Scan for the cell matching the given text and deliver its [X, Y] coordinate at center. 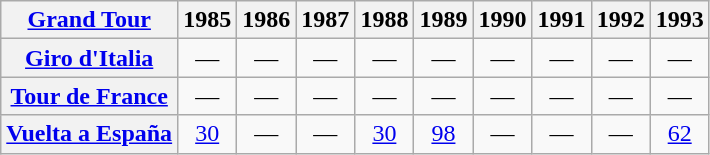
1993 [680, 20]
1988 [384, 20]
1986 [266, 20]
Vuelta a España [90, 134]
1991 [562, 20]
Grand Tour [90, 20]
98 [444, 134]
1985 [208, 20]
Giro d'Italia [90, 58]
62 [680, 134]
Tour de France [90, 96]
1989 [444, 20]
1987 [326, 20]
1992 [620, 20]
1990 [502, 20]
